Scan for the cell matching the given text and deliver its [X, Y] coordinate at center. 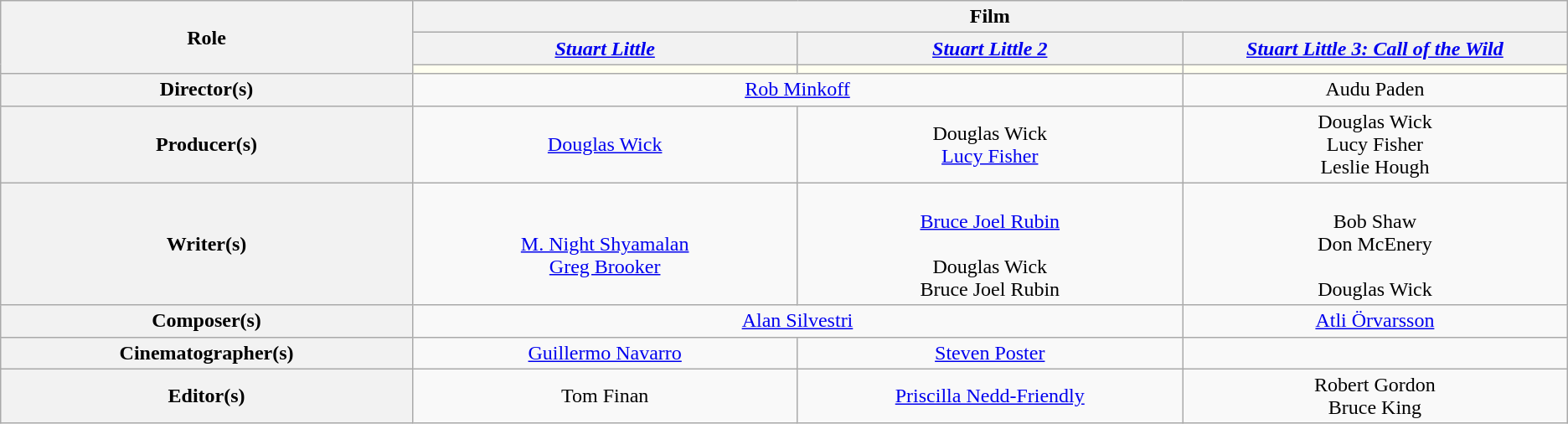
Robert GordonBruce King [1375, 396]
Bob ShawDon McEneryDouglas Wick [1375, 244]
Producer(s) [207, 144]
Editor(s) [207, 396]
Audu Paden [1375, 90]
Film [990, 17]
Role [207, 37]
Rob Minkoff [797, 90]
Stuart Little 2 [990, 49]
Douglas Wick [605, 144]
Stuart Little [605, 49]
Steven Poster [990, 353]
Alan Silvestri [797, 321]
Tom Finan [605, 396]
Douglas WickLucy Fisher [990, 144]
Writer(s) [207, 244]
Bruce Joel RubinDouglas WickBruce Joel Rubin [990, 244]
Composer(s) [207, 321]
Priscilla Nedd-Friendly [990, 396]
Director(s) [207, 90]
Atli Örvarsson [1375, 321]
Stuart Little 3: Call of the Wild [1375, 49]
Cinematographer(s) [207, 353]
M. Night ShyamalanGreg Brooker [605, 244]
Guillermo Navarro [605, 353]
Douglas WickLucy FisherLeslie Hough [1375, 144]
